Extract the (X, Y) coordinate from the center of the cell holding the provided text.  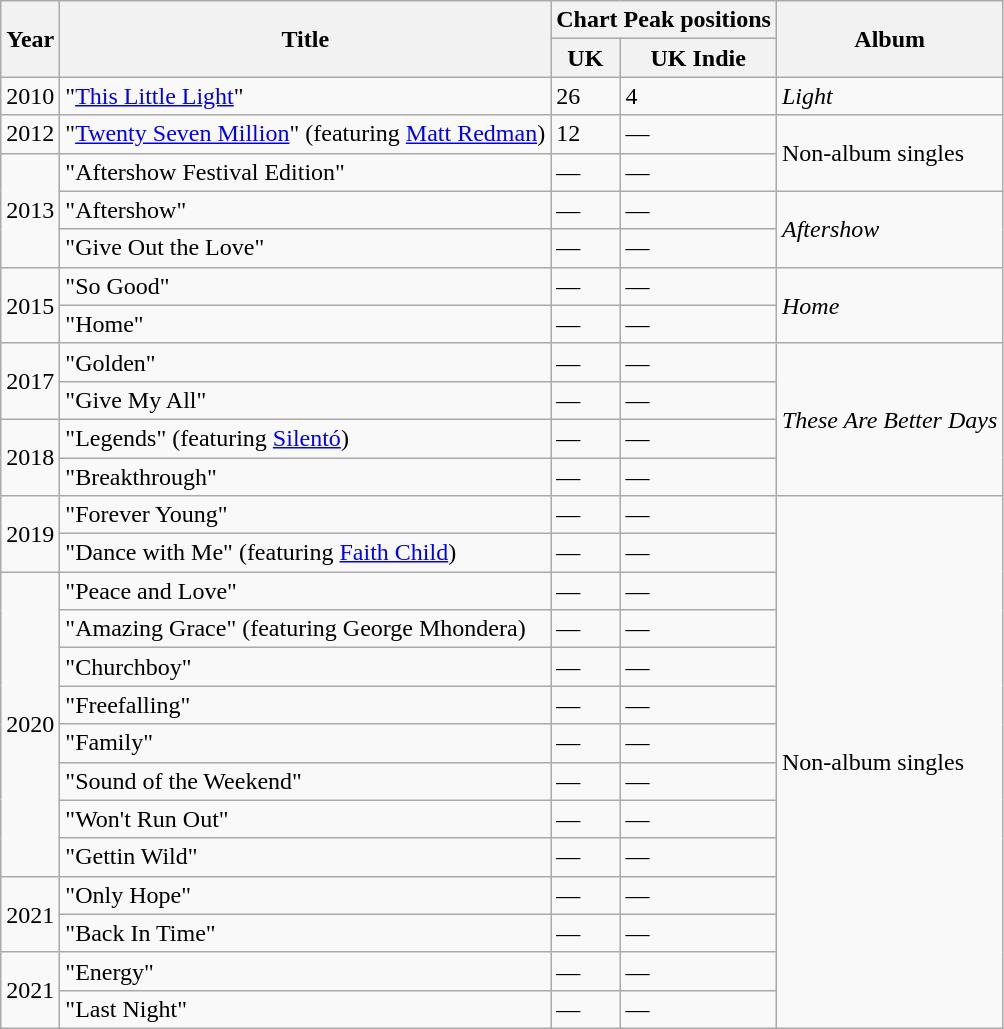
"Peace and Love" (306, 591)
4 (698, 96)
"Family" (306, 743)
Light (889, 96)
2010 (30, 96)
"Churchboy" (306, 667)
"Won't Run Out" (306, 819)
26 (586, 96)
"Gettin Wild" (306, 857)
2013 (30, 210)
"So Good" (306, 286)
2012 (30, 134)
"This Little Light" (306, 96)
"Legends" (featuring Silentó) (306, 438)
"Forever Young" (306, 515)
2020 (30, 724)
Home (889, 305)
"Aftershow" (306, 210)
"Freefalling" (306, 705)
12 (586, 134)
"Only Hope" (306, 895)
Title (306, 39)
2018 (30, 457)
UK Indie (698, 58)
Aftershow (889, 229)
"Twenty Seven Million" (featuring Matt Redman) (306, 134)
"Last Night" (306, 1009)
"Energy" (306, 971)
"Golden" (306, 362)
Year (30, 39)
"Give My All" (306, 400)
"Amazing Grace" (featuring George Mhondera) (306, 629)
Chart Peak positions (664, 20)
"Breakthrough" (306, 477)
2017 (30, 381)
"Back In Time" (306, 933)
UK (586, 58)
These Are Better Days (889, 419)
"Home" (306, 324)
"Dance with Me" (featuring Faith Child) (306, 553)
2019 (30, 534)
"Give Out the Love" (306, 248)
2015 (30, 305)
"Aftershow Festival Edition" (306, 172)
"Sound of the Weekend" (306, 781)
Album (889, 39)
